Search for the cell housing the specified text and yield its [X, Y] center coordinate. 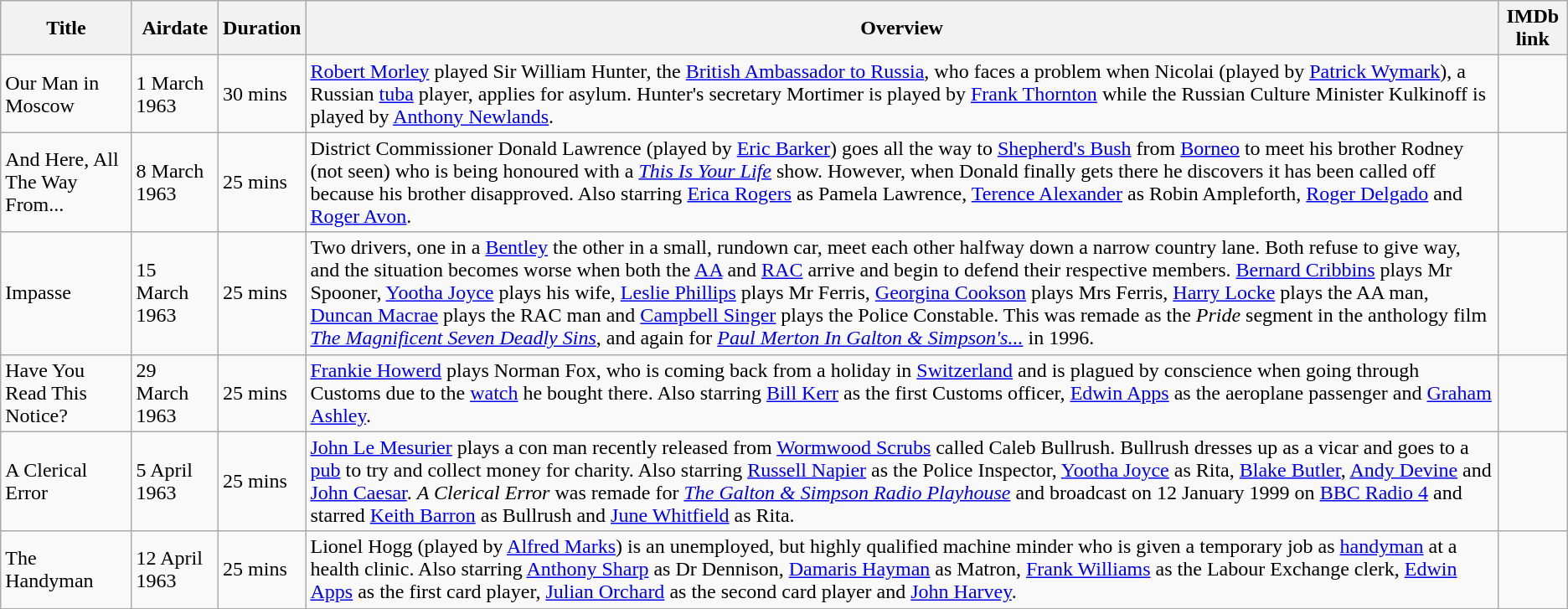
Our Man in Moscow [66, 94]
15 March 1963 [174, 293]
The Handyman [66, 570]
Have You Read This Notice? [66, 393]
12 April 1963 [174, 570]
30 mins [262, 94]
IMDb link [1533, 28]
Airdate [174, 28]
5 April 1963 [174, 481]
Title [66, 28]
29 March 1963 [174, 393]
Duration [262, 28]
8 March 1963 [174, 183]
And Here, All The Way From... [66, 183]
1 March 1963 [174, 94]
A Clerical Error [66, 481]
Impasse [66, 293]
Overview [901, 28]
